Pinpoint the cell where the given text exists, returning its (x, y) midpoint coordinate. 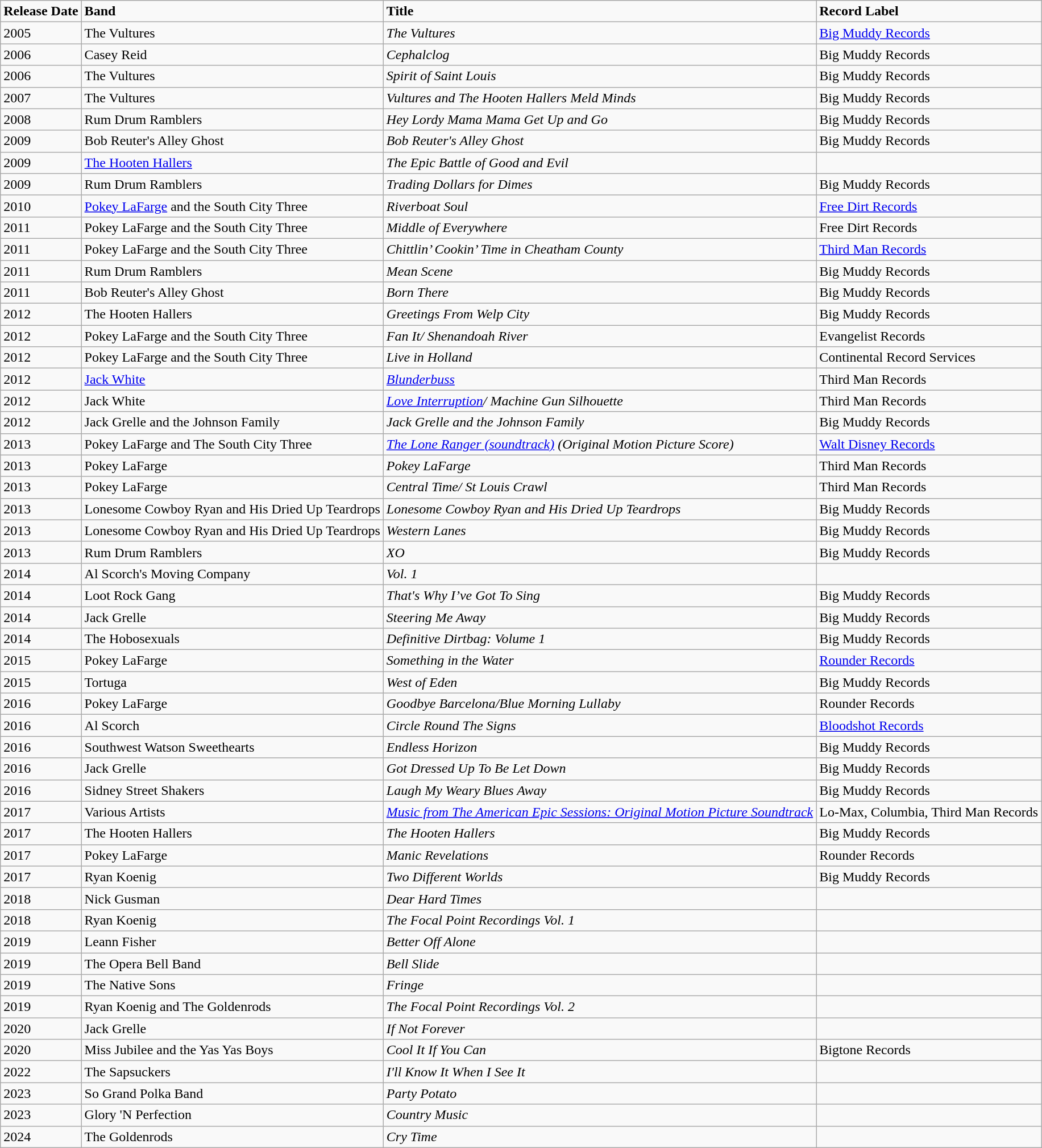
I'll Know It When I See It (599, 1072)
Central Time/ St Louis Crawl (599, 487)
Continental Record Services (929, 358)
Leann Fisher (232, 942)
Music from The American Epic Sessions: Original Motion Picture Soundtrack (599, 812)
Western Lanes (599, 531)
Title (599, 11)
Glory 'N Perfection (232, 1115)
Band (232, 11)
The Sapsuckers (232, 1072)
2022 (41, 1072)
Fringe (599, 985)
Born There (599, 293)
The Focal Point Recordings Vol. 1 (599, 920)
That's Why I’ve Got To Sing (599, 595)
Goodbye Barcelona/Blue Morning Lullaby (599, 704)
Release Date (41, 11)
So Grand Polka Band (232, 1093)
The Opera Bell Band (232, 964)
The Hobosexuals (232, 639)
Bloodshot Records (929, 726)
Nick Gusman (232, 898)
Evangelist Records (929, 336)
Casey Reid (232, 55)
Dear Hard Times (599, 898)
Endless Horizon (599, 747)
Pokey LaFarge and The South City Three (232, 444)
Hey Lordy Mama Mama Get Up and Go (599, 119)
The Lone Ranger (soundtrack) (Original Motion Picture Score) (599, 444)
Chittlin’ Cookin’ Time in Cheatham County (599, 249)
West of Eden (599, 682)
Two Different Worlds (599, 877)
Country Music (599, 1115)
Cry Time (599, 1137)
Ryan Koenig and The Goldenrods (232, 1007)
The Native Sons (232, 985)
Bell Slide (599, 964)
Love Interruption/ Machine Gun Silhouette (599, 401)
Something in the Water (599, 661)
The Epic Battle of Good and Evil (599, 163)
2005 (41, 33)
The Goldenrods (232, 1137)
2008 (41, 119)
Live in Holland (599, 358)
Party Potato (599, 1093)
The Focal Point Recordings Vol. 2 (599, 1007)
Riverboat Soul (599, 206)
Bigtone Records (929, 1050)
Middle of Everywhere (599, 227)
If Not Forever (599, 1029)
Better Off Alone (599, 942)
Definitive Dirtbag: Volume 1 (599, 639)
Vol. 1 (599, 574)
Walt Disney Records (929, 444)
Got Dressed Up To Be Let Down (599, 769)
Record Label (929, 11)
Trading Dollars for Dimes (599, 184)
Various Artists (232, 812)
2024 (41, 1137)
Circle Round The Signs (599, 726)
Southwest Watson Sweethearts (232, 747)
Tortuga (232, 682)
Vultures and The Hooten Hallers Meld Minds (599, 98)
Mean Scene (599, 271)
Steering Me Away (599, 617)
Miss Jubilee and the Yas Yas Boys (232, 1050)
Loot Rock Gang (232, 595)
Cool It If You Can (599, 1050)
2010 (41, 206)
Cephalclog (599, 55)
2007 (41, 98)
Spirit of Saint Louis (599, 76)
Sidney Street Shakers (232, 790)
Al Scorch's Moving Company (232, 574)
Manic Revelations (599, 855)
Laugh My Weary Blues Away (599, 790)
Greetings From Welp City (599, 314)
Fan It/ Shenandoah River (599, 336)
Al Scorch (232, 726)
Blunderbuss (599, 379)
XO (599, 552)
Lo-Max, Columbia, Third Man Records (929, 812)
